Detect which cell encompasses the target text, then output its (X, Y) center coordinate. 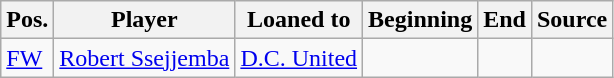
Beginning (420, 20)
D.C. United (299, 58)
Player (144, 20)
Pos. (28, 20)
FW (28, 58)
Robert Ssejjemba (144, 58)
Loaned to (299, 20)
Source (572, 20)
End (505, 20)
